Pinpoint the cell where the given text exists, returning its [X, Y] midpoint coordinate. 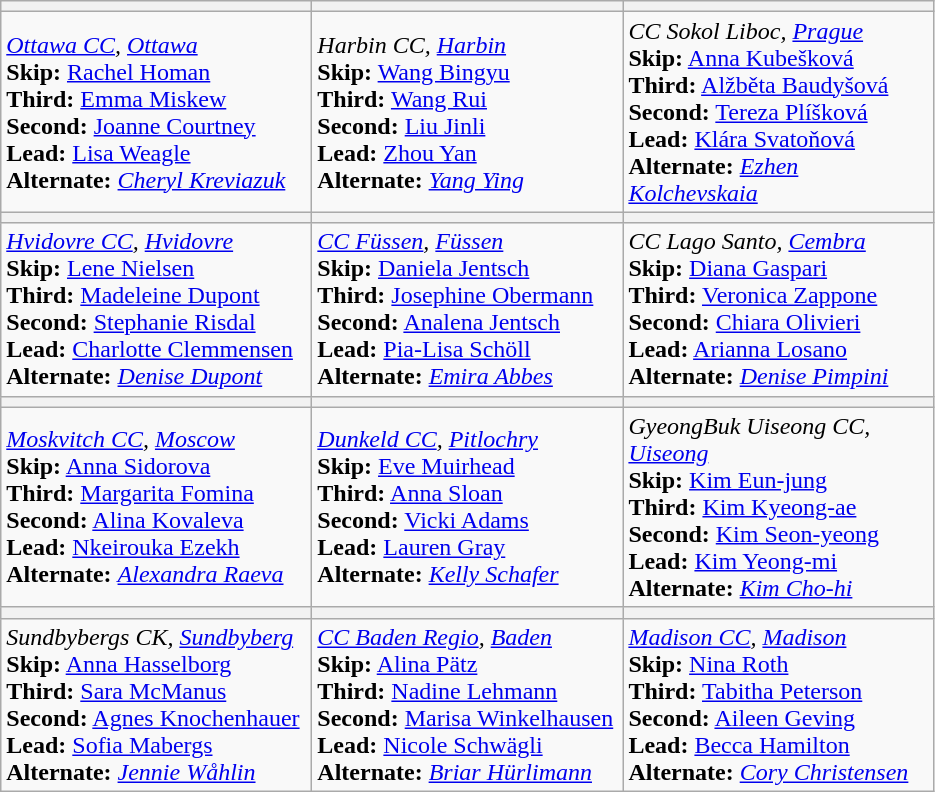
Madison CC, MadisonSkip: Nina Roth Third: Tabitha Peterson Second: Aileen Geving Lead: Becca Hamilton Alternate: Cory Christensen [778, 704]
Moskvitch CC, MoscowSkip: Anna Sidorova Third: Margarita Fomina Second: Alina Kovaleva Lead: Nkeirouka Ezekh Alternate: Alexandra Raeva [156, 507]
CC Füssen, FüssenSkip: Daniela Jentsch Third: Josephine Obermann Second: Analena Jentsch Lead: Pia-Lisa Schöll Alternate: Emira Abbes [468, 310]
Ottawa CC, OttawaSkip: Rachel Homan Third: Emma Miskew Second: Joanne Courtney Lead: Lisa Weagle Alternate: Cheryl Kreviazuk [156, 112]
CC Sokol Liboc, PragueSkip: Anna Kubešková Third: Alžběta Baudyšová Second: Tereza Plíšková Lead: Klára Svatoňová Alternate: Ezhen Kolchevskaia [778, 112]
Harbin CC, HarbinSkip: Wang Bingyu Third: Wang Rui Second: Liu Jinli Lead: Zhou Yan Alternate: Yang Ying [468, 112]
CC Baden Regio, BadenSkip: Alina Pätz Third: Nadine Lehmann Second: Marisa Winkelhausen Lead: Nicole Schwägli Alternate: Briar Hürlimann [468, 704]
GyeongBuk Uiseong CC, UiseongSkip: Kim Eun-jung Third: Kim Kyeong-ae Second: Kim Seon-yeong Lead: Kim Yeong-mi Alternate: Kim Cho-hi [778, 507]
Sundbybergs CK, SundbybergSkip: Anna Hasselborg Third: Sara McManus Second: Agnes Knochenhauer Lead: Sofia Mabergs Alternate: Jennie Wåhlin [156, 704]
CC Lago Santo, CembraSkip: Diana Gaspari Third: Veronica Zappone Second: Chiara Olivieri Lead: Arianna Losano Alternate: Denise Pimpini [778, 310]
Dunkeld CC, PitlochrySkip: Eve Muirhead Third: Anna Sloan Second: Vicki Adams Lead: Lauren Gray Alternate: Kelly Schafer [468, 507]
Hvidovre CC, HvidovreSkip: Lene Nielsen Third: Madeleine Dupont Second: Stephanie Risdal Lead: Charlotte Clemmensen Alternate: Denise Dupont [156, 310]
